Detect which cell encompasses the target text, then output its (X, Y) center coordinate. 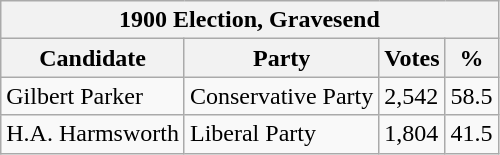
% (472, 58)
Gilbert Parker (93, 96)
Conservative Party (281, 96)
2,542 (412, 96)
Liberal Party (281, 134)
58.5 (472, 96)
Candidate (93, 58)
1900 Election, Gravesend (250, 20)
1,804 (412, 134)
H.A. Harmsworth (93, 134)
Votes (412, 58)
41.5 (472, 134)
Party (281, 58)
